Return the [X, Y] coordinate for the center point of the cell that contains the specified text.  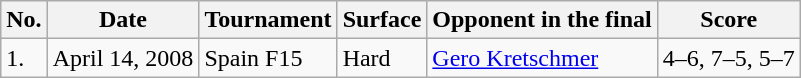
Surface [382, 20]
Score [728, 20]
1. [24, 58]
Tournament [268, 20]
April 14, 2008 [123, 58]
Hard [382, 58]
Gero Kretschmer [542, 58]
No. [24, 20]
Spain F15 [268, 58]
4–6, 7–5, 5–7 [728, 58]
Date [123, 20]
Opponent in the final [542, 20]
